Find where the given text appears and provide that cell's center as (x, y) coordinate. 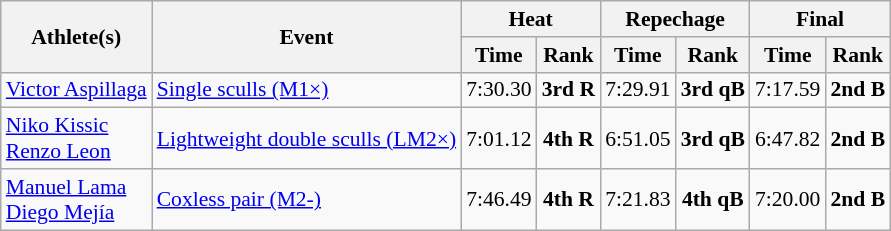
Niko KissicRenzo Leon (76, 138)
Event (306, 36)
Coxless pair (M2-) (306, 200)
6:51.05 (638, 138)
7:29.91 (638, 90)
Final (820, 19)
7:20.00 (788, 200)
7:30.30 (498, 90)
7:01.12 (498, 138)
6:47.82 (788, 138)
7:17.59 (788, 90)
Athlete(s) (76, 36)
7:46.49 (498, 200)
4th qB (713, 200)
Lightweight double sculls (LM2×) (306, 138)
Manuel LamaDiego Mejía (76, 200)
Repechage (675, 19)
3rd R (568, 90)
7:21.83 (638, 200)
Heat (530, 19)
Single sculls (M1×) (306, 90)
Victor Aspillaga (76, 90)
